Search for the cell housing the specified text and yield its (x, y) center coordinate. 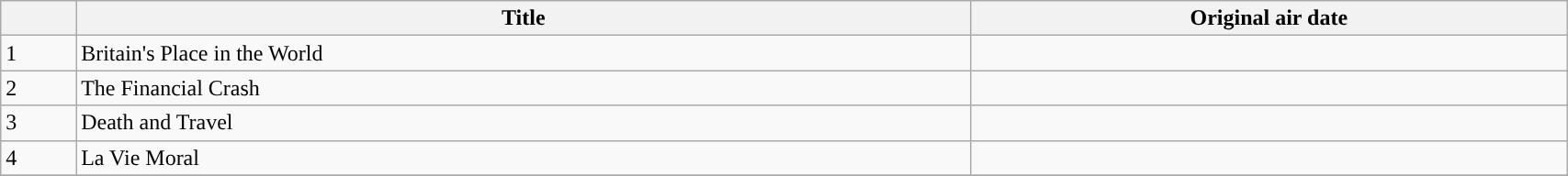
Original air date (1269, 18)
2 (39, 88)
1 (39, 53)
The Financial Crash (524, 88)
Title (524, 18)
3 (39, 123)
Britain's Place in the World (524, 53)
La Vie Moral (524, 158)
4 (39, 158)
Death and Travel (524, 123)
